Find where the given text appears and provide that cell's center as (X, Y) coordinate. 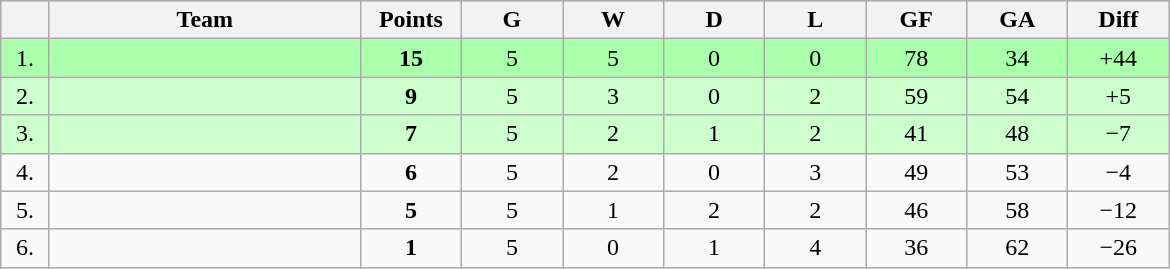
3. (26, 134)
53 (1018, 172)
34 (1018, 58)
D (714, 20)
9 (410, 96)
GF (916, 20)
62 (1018, 248)
+44 (1118, 58)
15 (410, 58)
W (612, 20)
41 (916, 134)
5. (26, 210)
Team (204, 20)
1. (26, 58)
+5 (1118, 96)
4 (816, 248)
2. (26, 96)
46 (916, 210)
GA (1018, 20)
54 (1018, 96)
−4 (1118, 172)
6 (410, 172)
49 (916, 172)
58 (1018, 210)
L (816, 20)
Diff (1118, 20)
4. (26, 172)
78 (916, 58)
−26 (1118, 248)
7 (410, 134)
36 (916, 248)
48 (1018, 134)
G (512, 20)
−12 (1118, 210)
59 (916, 96)
Points (410, 20)
−7 (1118, 134)
6. (26, 248)
